Extract the [X, Y] coordinate from the center of the cell holding the provided text.  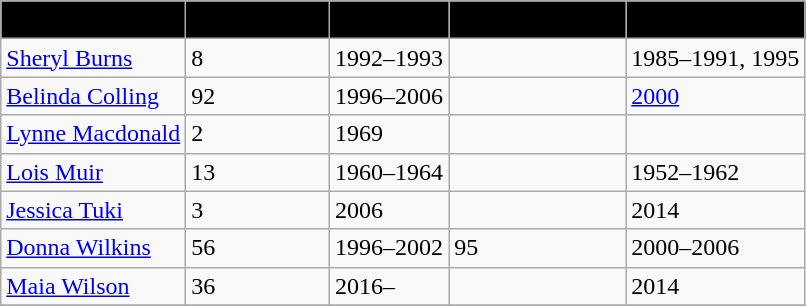
1960–1964 [390, 172]
1985–1991, 1995 [716, 58]
13 [258, 172]
1996–2002 [390, 248]
36 [258, 286]
Lois Muir [94, 172]
1996–2006 [390, 96]
Lynne Macdonald [94, 134]
Netball Apps [258, 20]
2 [258, 134]
2006 [390, 210]
2016– [390, 286]
1969 [390, 134]
8 [258, 58]
Player [94, 20]
Basketball Apps [538, 20]
3 [258, 210]
2000–2006 [716, 248]
56 [258, 248]
Jessica Tuki [94, 210]
2000 [716, 96]
Belinda Colling [94, 96]
Maia Wilson [94, 286]
1992–1993 [390, 58]
1952–1962 [716, 172]
92 [258, 96]
95 [538, 248]
Donna Wilkins [94, 248]
Sheryl Burns [94, 58]
